Provide the (x, y) coordinate of the cell's center where the given text is located.  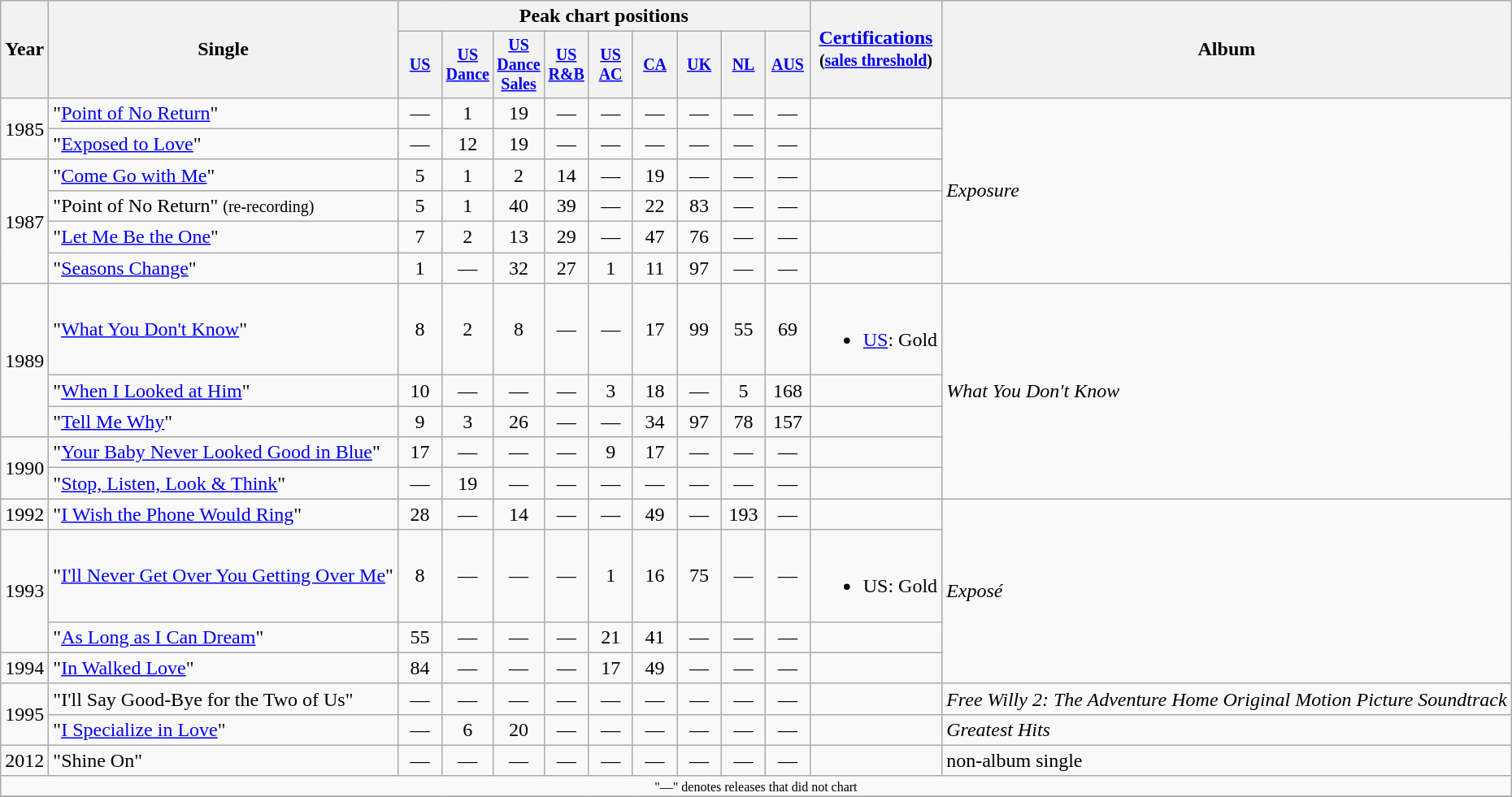
21 (610, 637)
"Your Baby Never Looked Good in Blue" (224, 453)
"—" denotes releases that did not chart (756, 786)
168 (788, 391)
27 (566, 268)
Free Willy 2: The Adventure Home Original Motion Picture Soundtrack (1227, 699)
"Seasons Change" (224, 268)
"What You Don't Know" (224, 330)
"Exposed to Love" (224, 144)
"Let Me Be the One" (224, 237)
"I'll Say Good-Bye for the Two of Us" (224, 699)
78 (743, 422)
28 (419, 514)
Greatest Hits (1227, 730)
US Dance Sales (519, 65)
99 (699, 330)
10 (419, 391)
32 (519, 268)
"When I Looked at Him" (224, 391)
Exposure (1227, 190)
"Come Go with Me" (224, 175)
US AC (610, 65)
41 (654, 637)
1995 (24, 714)
"Tell Me Why" (224, 422)
157 (788, 422)
"I'll Never Get Over You Getting Over Me" (224, 575)
84 (419, 668)
Single (224, 50)
NL (743, 65)
Year (24, 50)
US R&B (566, 65)
"In Walked Love" (224, 668)
7 (419, 237)
22 (654, 206)
"Shine On" (224, 760)
AUS (788, 65)
11 (654, 268)
1990 (24, 468)
75 (699, 575)
Peak chart positions (603, 16)
40 (519, 206)
UK (699, 65)
39 (566, 206)
"I Wish the Phone Would Ring" (224, 514)
20 (519, 730)
76 (699, 237)
34 (654, 422)
US Dance (468, 65)
Exposé (1227, 591)
2012 (24, 760)
Album (1227, 50)
47 (654, 237)
1992 (24, 514)
Certifications(sales threshold) (875, 50)
83 (699, 206)
18 (654, 391)
6 (468, 730)
193 (743, 514)
1985 (24, 128)
1993 (24, 591)
What You Don't Know (1227, 392)
29 (566, 237)
"Point of No Return" (re-recording) (224, 206)
1994 (24, 668)
"Stop, Listen, Look & Think" (224, 483)
"Point of No Return" (224, 113)
69 (788, 330)
1987 (24, 221)
CA (654, 65)
26 (519, 422)
13 (519, 237)
non-album single (1227, 760)
US (419, 65)
12 (468, 144)
1989 (24, 361)
"I Specialize in Love" (224, 730)
"As Long as I Can Dream" (224, 637)
16 (654, 575)
